Locate the cell with the specified text and output its [X, Y] center coordinate. 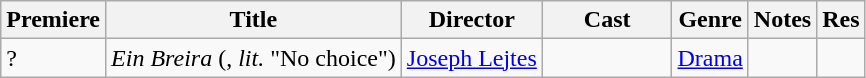
Res [841, 20]
? [54, 58]
Premiere [54, 20]
Genre [710, 20]
Joseph Lejtes [472, 58]
Cast [607, 20]
Ein Breira (, lit. "No choice") [254, 58]
Title [254, 20]
Notes [782, 20]
Drama [710, 58]
Director [472, 20]
